For the text-containing cell, return its midpoint in [X, Y] coordinate format. 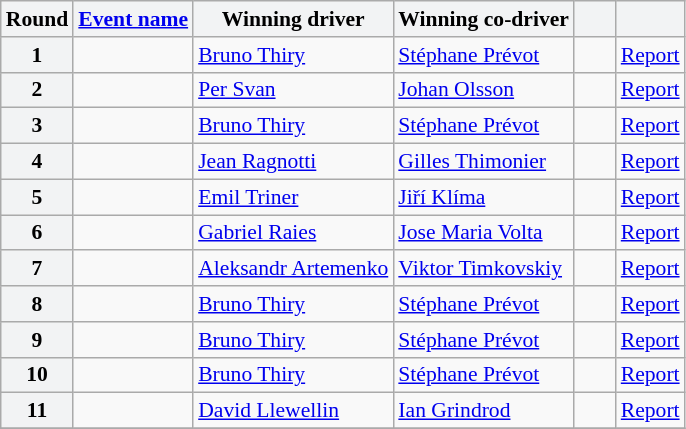
Event name [133, 19]
2 [38, 90]
10 [38, 375]
4 [38, 162]
Winning co-driver [484, 19]
Johan Olsson [484, 90]
Gabriel Raies [293, 233]
Winning driver [293, 19]
8 [38, 304]
1 [38, 55]
Gilles Thimonier [484, 162]
Aleksandr Artemenko [293, 269]
Ian Grindrod [484, 411]
Emil Triner [293, 197]
3 [38, 126]
5 [38, 197]
Round [38, 19]
Jose Maria Volta [484, 233]
9 [38, 340]
Jean Ragnotti [293, 162]
David Llewellin [293, 411]
7 [38, 269]
6 [38, 233]
Viktor Timkovskiy [484, 269]
Per Svan [293, 90]
11 [38, 411]
Jiří Klíma [484, 197]
